Find where the given text appears and provide that cell's center as (x, y) coordinate. 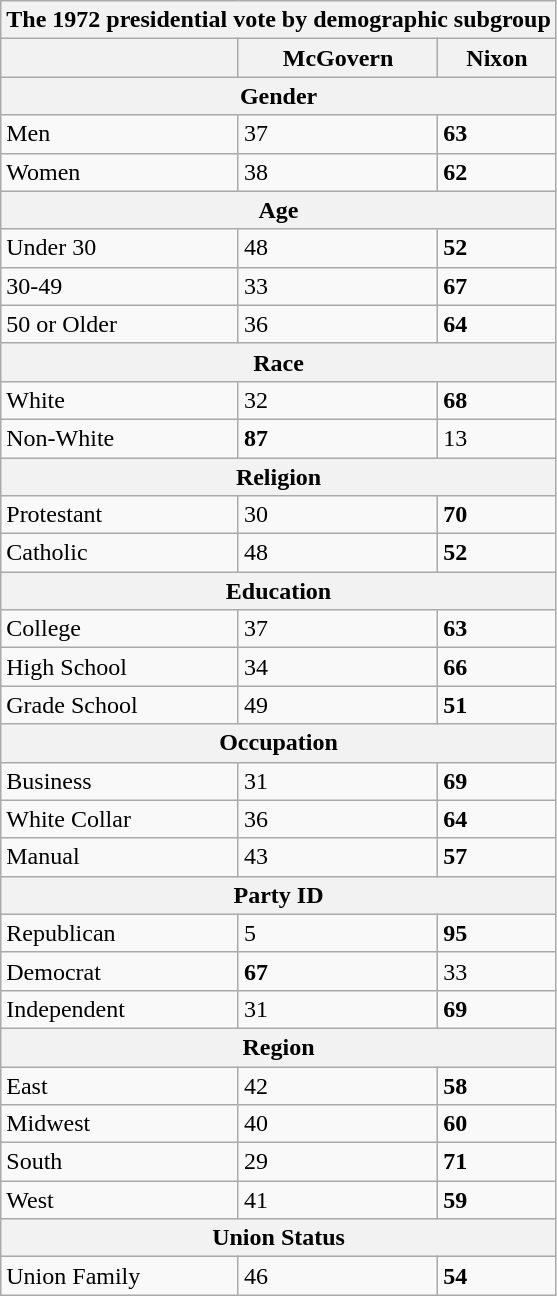
5 (338, 933)
Under 30 (120, 248)
Union Status (279, 1238)
Protestant (120, 515)
Women (120, 172)
57 (498, 857)
Union Family (120, 1276)
87 (338, 438)
Nixon (498, 58)
White (120, 400)
46 (338, 1276)
High School (120, 667)
Grade School (120, 705)
40 (338, 1124)
Midwest (120, 1124)
50 or Older (120, 324)
Age (279, 210)
13 (498, 438)
Region (279, 1047)
Education (279, 591)
Catholic (120, 553)
95 (498, 933)
Party ID (279, 895)
41 (338, 1200)
68 (498, 400)
32 (338, 400)
58 (498, 1085)
Non-White (120, 438)
East (120, 1085)
62 (498, 172)
54 (498, 1276)
Religion (279, 477)
Republican (120, 933)
South (120, 1162)
38 (338, 172)
West (120, 1200)
66 (498, 667)
Occupation (279, 743)
51 (498, 705)
Democrat (120, 971)
49 (338, 705)
White Collar (120, 819)
Men (120, 134)
The 1972 presidential vote by demographic subgroup (279, 20)
30-49 (120, 286)
Gender (279, 96)
Race (279, 362)
Manual (120, 857)
30 (338, 515)
Business (120, 781)
College (120, 629)
43 (338, 857)
Independent (120, 1009)
60 (498, 1124)
29 (338, 1162)
McGovern (338, 58)
70 (498, 515)
42 (338, 1085)
71 (498, 1162)
34 (338, 667)
59 (498, 1200)
